Return (X, Y) of the center of cell containing provided text 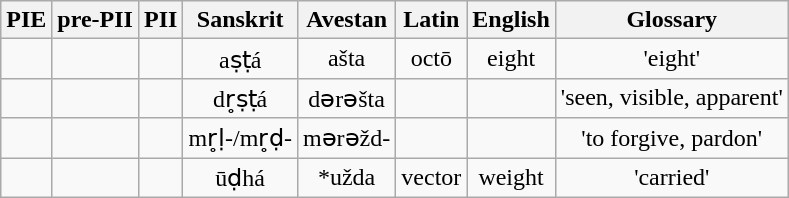
weight (511, 178)
Latin (432, 20)
mr̥ḷ-/mr̥ḍ- (240, 138)
aṣṭá (240, 59)
dr̥ṣṭá (240, 98)
eight (511, 59)
dərəšta (346, 98)
'to forgive, pardon' (672, 138)
Sanskrit (240, 20)
PII (160, 20)
mərəžd- (346, 138)
'eight' (672, 59)
*užda (346, 178)
'carried' (672, 178)
PIE (26, 20)
'seen, visible, apparent' (672, 98)
English (511, 20)
Glossary (672, 20)
pre-PII (96, 20)
vector (432, 178)
Avestan (346, 20)
ūḍhá (240, 178)
ašta (346, 59)
octō (432, 59)
